Extract the [x, y] coordinate from the center of the cell holding the provided text.  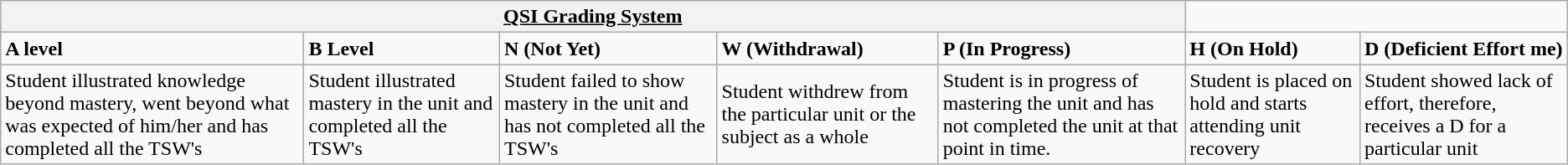
W (Withdrawal) [828, 49]
Student illustrated knowledge beyond mastery, went beyond what was expected of him/her and has completed all the TSW's [152, 114]
D (Deficient Effort me) [1463, 49]
Student failed to show mastery in the unit and has not completed all the TSW's [608, 114]
Student illustrated mastery in the unit and completed all the TSW's [402, 114]
Student showed lack of effort, therefore, receives a D for a particular unit [1463, 114]
P (In Progress) [1062, 49]
Student is in progress of mastering the unit and has not completed the unit at that point in time. [1062, 114]
Student is placed on hold and starts attending unit recovery [1273, 114]
B Level [402, 49]
N (Not Yet) [608, 49]
A level [152, 49]
QSI Grading System [593, 17]
Student withdrew from the particular unit or the subject as a whole [828, 114]
H (On Hold) [1273, 49]
